Capture the cell that displays the provided text and extract its (X, Y) central coordinate. 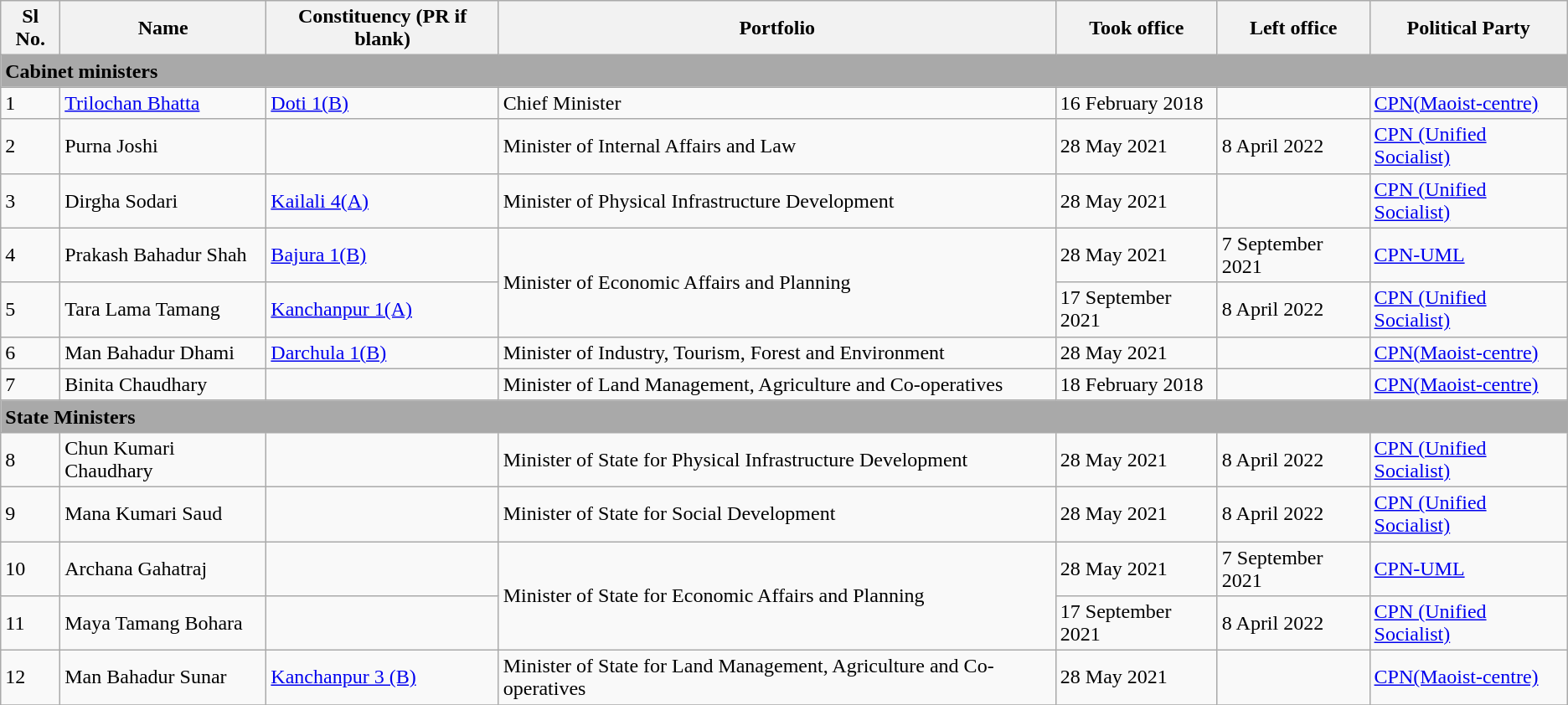
Kailali 4(A) (382, 201)
Minister of Industry, Tourism, Forest and Environment (777, 352)
Minister of State for Social Development (777, 514)
Chun Kumari Chaudhary (163, 459)
Kanchanpur 3 (B) (382, 678)
Minister of Physical Infrastructure Development (777, 201)
Purna Joshi (163, 146)
Man Bahadur Dhami (163, 352)
Chief Minister (777, 103)
11 (30, 623)
Minister of Land Management, Agriculture and Co-operatives (777, 384)
Minister of Economic Affairs and Planning (777, 282)
Minister of Internal Affairs and Law (777, 146)
16 February 2018 (1136, 103)
9 (30, 514)
Binita Chaudhary (163, 384)
Mana Kumari Saud (163, 514)
10 (30, 568)
18 February 2018 (1136, 384)
7 (30, 384)
State Ministers (784, 416)
Man Bahadur Sunar (163, 678)
Minister of State for Economic Affairs and Planning (777, 595)
Trilochan Bhatta (163, 103)
Political Party (1468, 28)
6 (30, 352)
Maya Tamang Bohara (163, 623)
Portfolio (777, 28)
Kanchanpur 1(A) (382, 310)
Darchula 1(B) (382, 352)
Took office (1136, 28)
Prakash Bahadur Shah (163, 255)
Tara Lama Tamang (163, 310)
Minister of State for Land Management, Agriculture and Co-operatives (777, 678)
4 (30, 255)
5 (30, 310)
Bajura 1(B) (382, 255)
Cabinet ministers (784, 71)
3 (30, 201)
Name (163, 28)
2 (30, 146)
Dirgha Sodari (163, 201)
Constituency (PR if blank) (382, 28)
Sl No. (30, 28)
Minister of State for Physical Infrastructure Development (777, 459)
1 (30, 103)
12 (30, 678)
Left office (1293, 28)
8 (30, 459)
Archana Gahatraj (163, 568)
Doti 1(B) (382, 103)
